From the cell containing the given text, extract its center point as [X, Y] coordinate. 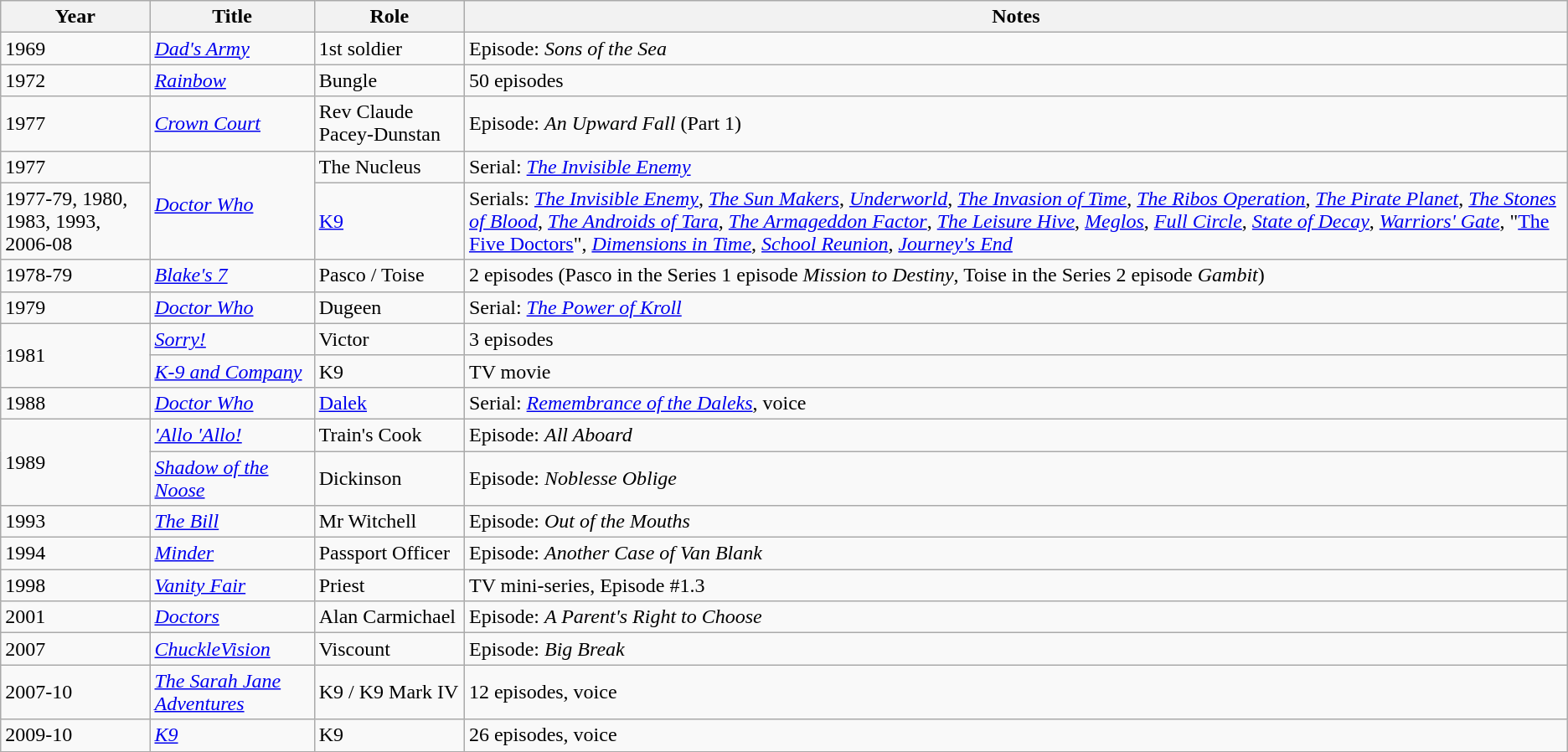
Vanity Fair [232, 585]
The Bill [232, 522]
K-9 and Company [232, 371]
Alan Carmichael [389, 617]
1988 [75, 403]
Episode: A Parent's Right to Choose [1015, 617]
1st soldier [389, 49]
3 episodes [1015, 339]
The Sarah Jane Adventures [232, 692]
Episode: Big Break [1015, 649]
2007-10 [75, 692]
Minder [232, 554]
Episode: Noblesse Oblige [1015, 477]
1993 [75, 522]
1978-79 [75, 276]
2009-10 [75, 735]
12 episodes, voice [1015, 692]
Notes [1015, 17]
Serial: The Invisible Enemy [1015, 167]
Year [75, 17]
Priest [389, 585]
Title [232, 17]
K9 / K9 Mark IV [389, 692]
Rainbow [232, 80]
Episode: Out of the Mouths [1015, 522]
2001 [75, 617]
Dalek [389, 403]
Mr Witchell [389, 522]
Doctors [232, 617]
Episode: An Upward Fall (Part 1) [1015, 124]
Episode: All Aboard [1015, 435]
1989 [75, 462]
'Allo 'Allo! [232, 435]
Episode: Another Case of Van Blank [1015, 554]
Bungle [389, 80]
Sorry! [232, 339]
Rev Claude Pacey-Dunstan [389, 124]
Serial: Remembrance of the Daleks, voice [1015, 403]
1994 [75, 554]
Serial: The Power of Kroll [1015, 307]
Dad's Army [232, 49]
Blake's 7 [232, 276]
Dugeen [389, 307]
26 episodes, voice [1015, 735]
Shadow of the Noose [232, 477]
1981 [75, 355]
ChuckleVision [232, 649]
Episode: Sons of the Sea [1015, 49]
1998 [75, 585]
1972 [75, 80]
1979 [75, 307]
Victor [389, 339]
Passport Officer [389, 554]
Dickinson [389, 477]
Viscount [389, 649]
TV movie [1015, 371]
50 episodes [1015, 80]
Role [389, 17]
Crown Court [232, 124]
2007 [75, 649]
1977-79, 1980, 1983, 1993, 2006-08 [75, 221]
The Nucleus [389, 167]
TV mini-series, Episode #1.3 [1015, 585]
Train's Cook [389, 435]
1969 [75, 49]
2 episodes (Pasco in the Series 1 episode Mission to Destiny, Toise in the Series 2 episode Gambit) [1015, 276]
Pasco / Toise [389, 276]
